Capture the cell that displays the provided text and extract its [x, y] central coordinate. 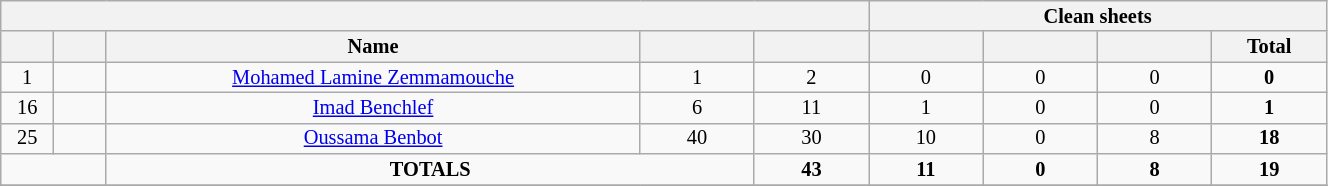
6 [697, 108]
40 [697, 138]
16 [28, 108]
Imad Benchlef [372, 108]
Oussama Benbot [372, 138]
43 [811, 170]
TOTALS [430, 170]
10 [926, 138]
19 [1270, 170]
18 [1270, 138]
30 [811, 138]
25 [28, 138]
Mohamed Lamine Zemmamouche [372, 78]
Name [372, 46]
Clean sheets [1098, 16]
2 [811, 78]
Total [1270, 46]
